Return the [X, Y] coordinate for the center point of the cell that contains the specified text.  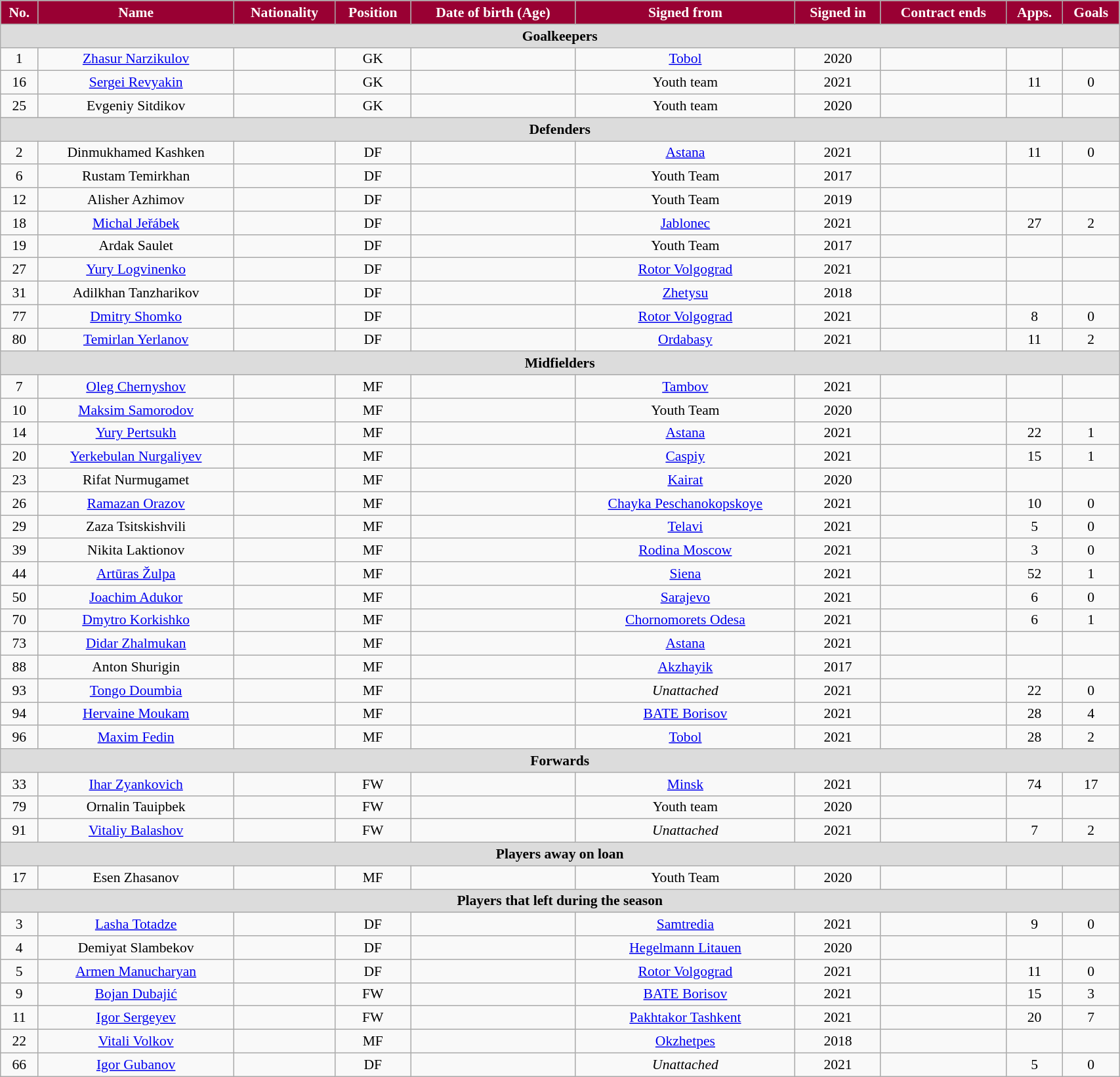
70 [20, 620]
Anton Shurigin [136, 667]
91 [20, 831]
Zaza Tsitskishvili [136, 527]
Telavi [685, 527]
52 [1034, 574]
Players away on loan [560, 855]
73 [20, 644]
74 [1034, 784]
31 [20, 293]
93 [20, 690]
26 [20, 503]
Adilkhan Tanzharikov [136, 293]
Signed in [839, 12]
Lasha Totadze [136, 925]
Ornalin Tauipbek [136, 807]
Forwards [560, 761]
Vitaliy Balashov [136, 831]
44 [20, 574]
2019 [839, 200]
8 [1034, 316]
Players that left during the season [560, 901]
Hegelmann Litauen [685, 948]
Oleg Chernyshov [136, 387]
Yerkebulan Nurgaliyev [136, 457]
Minsk [685, 784]
80 [20, 340]
23 [20, 480]
Defenders [560, 129]
50 [20, 597]
Evgeniy Sitdikov [136, 106]
79 [20, 807]
18 [20, 223]
Tongo Doumbia [136, 690]
Igor Sergeyev [136, 1018]
Rodina Moscow [685, 551]
Akzhayik [685, 667]
Yury Pertsukh [136, 433]
Dinmukhamed Kashken [136, 153]
Armen Manucharyan [136, 971]
Esen Zhasanov [136, 877]
96 [20, 738]
Sarajevo [685, 597]
Jablonec [685, 223]
Didar Zhalmukan [136, 644]
94 [20, 714]
Sergei Revyakin [136, 83]
Nikita Laktionov [136, 551]
Date of birth (Age) [493, 12]
Chornomorets Odesa [685, 620]
29 [20, 527]
Maxim Fedin [136, 738]
Vitali Volkov [136, 1042]
Ordabasy [685, 340]
19 [20, 246]
Pakhtakor Tashkent [685, 1018]
Dmitry Shomko [136, 316]
12 [20, 200]
No. [20, 12]
39 [20, 551]
Goals [1091, 12]
Tambov [685, 387]
Okzhetpes [685, 1042]
33 [20, 784]
25 [20, 106]
88 [20, 667]
77 [20, 316]
16 [20, 83]
Goalkeepers [560, 36]
Name [136, 12]
Temirlan Yerlanov [136, 340]
Ardak Saulet [136, 246]
Alisher Azhimov [136, 200]
Rustam Temirkhan [136, 177]
14 [20, 433]
Demiyat Slambekov [136, 948]
Siena [685, 574]
Dmytro Korkishko [136, 620]
Midfielders [560, 364]
Artūras Žulpa [136, 574]
Ihar Zyankovich [136, 784]
Igor Gubanov [136, 1065]
Zhetysu [685, 293]
Yury Logvinenko [136, 270]
Rifat Nurmugamet [136, 480]
Apps. [1034, 12]
Chayka Peschanokopskoye [685, 503]
Nationality [284, 12]
Contract ends [944, 12]
Samtredia [685, 925]
Hervaine Moukam [136, 714]
Zhasur Narzikulov [136, 59]
Joachim Adukor [136, 597]
Bojan Dubajić [136, 994]
Kairat [685, 480]
Signed from [685, 12]
Ramazan Orazov [136, 503]
Michal Jeřábek [136, 223]
Maksim Samorodov [136, 410]
66 [20, 1065]
Position [373, 12]
Caspiy [685, 457]
